Determine the (X, Y) coordinate at the center of the cell enclosing the given text.  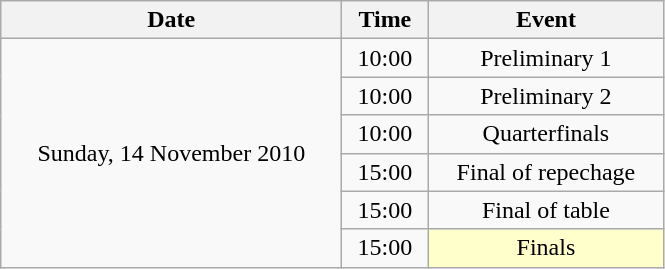
Final of table (546, 210)
Finals (546, 248)
Preliminary 2 (546, 96)
Time (385, 20)
Final of repechage (546, 172)
Date (172, 20)
Quarterfinals (546, 134)
Sunday, 14 November 2010 (172, 153)
Preliminary 1 (546, 58)
Event (546, 20)
